Return the [X, Y] coordinate for the center point of the cell that contains the specified text.  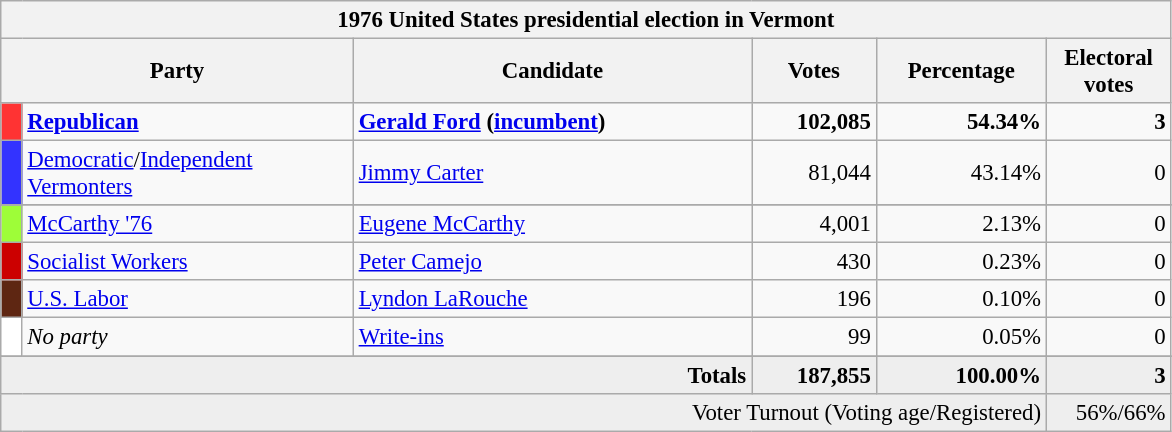
Gerald Ford (incumbent) [552, 122]
4,001 [814, 224]
Democratic/Independent Vermonters [188, 174]
Peter Camejo [552, 262]
99 [814, 337]
54.34% [961, 122]
196 [814, 299]
100.00% [961, 375]
0.05% [961, 337]
Party [178, 72]
Jimmy Carter [552, 174]
2.13% [961, 224]
102,085 [814, 122]
Voter Turnout (Voting age/Registered) [524, 412]
187,855 [814, 375]
430 [814, 262]
Candidate [552, 72]
Totals [376, 375]
Electoral votes [1108, 72]
56%/66% [1108, 412]
Write-ins [552, 337]
1976 United States presidential election in Vermont [586, 20]
81,044 [814, 174]
0.23% [961, 262]
Eugene McCarthy [552, 224]
0.10% [961, 299]
McCarthy '76 [188, 224]
No party [188, 337]
Lyndon LaRouche [552, 299]
U.S. Labor [188, 299]
43.14% [961, 174]
Votes [814, 72]
Socialist Workers [188, 262]
Percentage [961, 72]
Republican [188, 122]
